Find where the given text appears and provide that cell's center as [X, Y] coordinate. 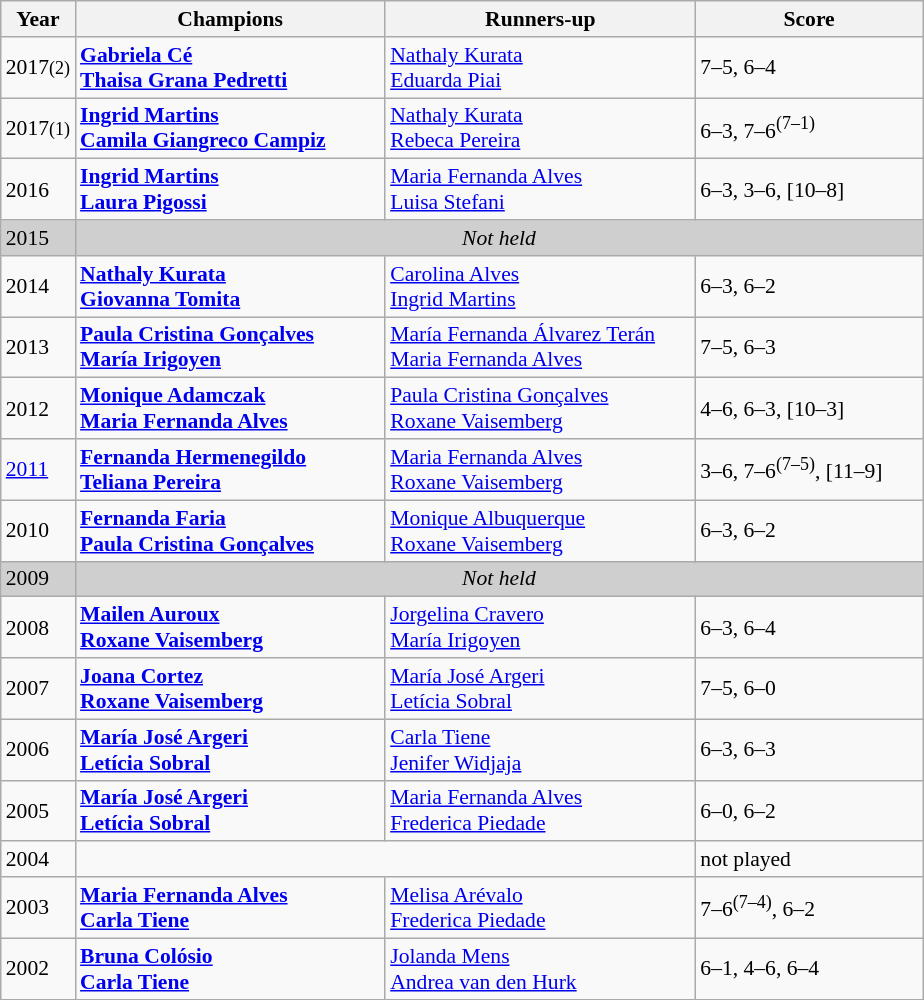
2015 [38, 238]
Fernanda Faria Paula Cristina Gonçalves [230, 530]
Nathaly Kurata Rebeca Pereira [540, 128]
2013 [38, 348]
2009 [38, 579]
Score [809, 19]
Nathaly Kurata Eduarda Piai [540, 68]
Paula Cristina Gonçalves Roxane Vaisemberg [540, 408]
2005 [38, 810]
Nathaly Kurata Giovanna Tomita [230, 286]
Maria Fernanda Alves Roxane Vaisemberg [540, 470]
7–5, 6–4 [809, 68]
María Fernanda Álvarez Terán Maria Fernanda Alves [540, 348]
2016 [38, 190]
6–3, 3–6, [10–8] [809, 190]
Jorgelina Cravero María Irigoyen [540, 628]
4–6, 6–3, [10–3] [809, 408]
Jolanda Mens Andrea van den Hurk [540, 968]
6–3, 7–6(7–1) [809, 128]
2014 [38, 286]
2003 [38, 908]
Maria Fernanda Alves Carla Tiene [230, 908]
6–3, 6–3 [809, 750]
Monique Adamczak Maria Fernanda Alves [230, 408]
7–6(7–4), 6–2 [809, 908]
Monique Albuquerque Roxane Vaisemberg [540, 530]
Maria Fernanda Alves Frederica Piedade [540, 810]
Gabriela Cé Thaisa Grana Pedretti [230, 68]
Fernanda Hermenegildo Teliana Pereira [230, 470]
7–5, 6–0 [809, 688]
2002 [38, 968]
Ingrid Martins Camila Giangreco Campiz [230, 128]
2010 [38, 530]
Carolina Alves Ingrid Martins [540, 286]
Ingrid Martins Laura Pigossi [230, 190]
Year [38, 19]
6–1, 4–6, 6–4 [809, 968]
2017(2) [38, 68]
Paula Cristina Gonçalves María Irigoyen [230, 348]
Maria Fernanda Alves Luisa Stefani [540, 190]
2006 [38, 750]
Melisa Arévalo Frederica Piedade [540, 908]
6–3, 6–4 [809, 628]
2011 [38, 470]
Bruna Colósio Carla Tiene [230, 968]
7–5, 6–3 [809, 348]
not played [809, 860]
2004 [38, 860]
Champions [230, 19]
Joana Cortez Roxane Vaisemberg [230, 688]
2008 [38, 628]
2012 [38, 408]
Carla Tiene Jenifer Widjaja [540, 750]
3–6, 7–6(7–5), [11–9] [809, 470]
Mailen Auroux Roxane Vaisemberg [230, 628]
Runners-up [540, 19]
6–0, 6–2 [809, 810]
2017(1) [38, 128]
2007 [38, 688]
